Find where the given text appears and provide that cell's center as [x, y] coordinate. 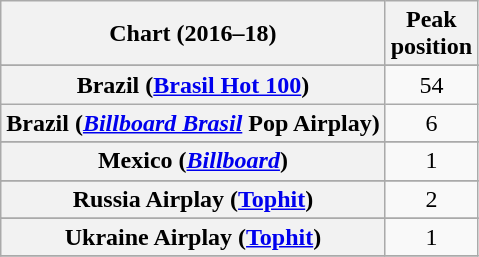
6 [431, 123]
Russia Airplay (Tophit) [193, 199]
Mexico (Billboard) [193, 161]
Peak position [431, 34]
54 [431, 85]
Brazil (Brasil Hot 100) [193, 85]
Chart (2016–18) [193, 34]
Ukraine Airplay (Tophit) [193, 237]
2 [431, 199]
Brazil (Billboard Brasil Pop Airplay) [193, 123]
